Pinpoint the cell where the given text exists, returning its [X, Y] midpoint coordinate. 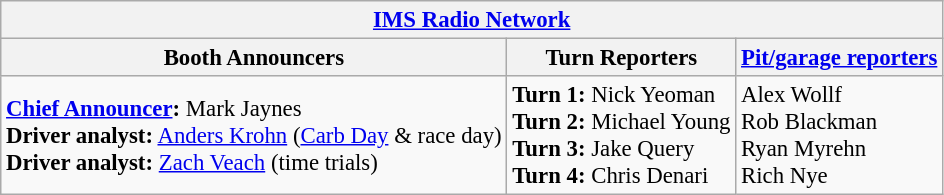
Booth Announcers [254, 58]
IMS Radio Network [472, 20]
Turn Reporters [622, 58]
Alex WollfRob BlackmanRyan MyrehnRich Nye [840, 136]
Turn 1: Nick YeomanTurn 2: Michael YoungTurn 3: Jake QueryTurn 4: Chris Denari [622, 136]
Chief Announcer: Mark JaynesDriver analyst: Anders Krohn (Carb Day & race day)Driver analyst: Zach Veach (time trials) [254, 136]
Pit/garage reporters [840, 58]
